For the text-containing cell, return its midpoint in [x, y] coordinate format. 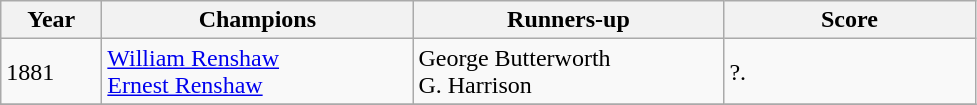
Year [52, 20]
William Renshaw Ernest Renshaw [258, 72]
George Butterworth G. Harrison [568, 72]
Champions [258, 20]
Score [850, 20]
1881 [52, 72]
?. [850, 72]
Runners-up [568, 20]
